Output the [X, Y] coordinate of the center of the cell containing the given text.  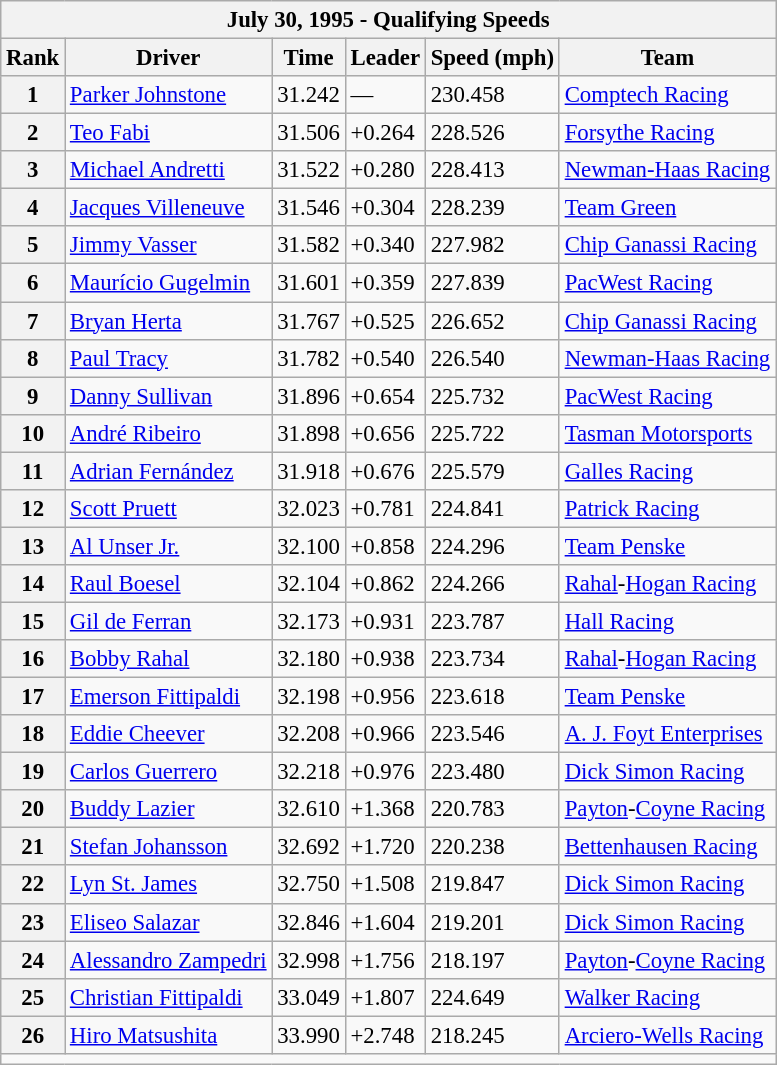
24 [33, 960]
4 [33, 208]
Bettenhausen Racing [667, 847]
23 [33, 922]
+0.264 [385, 133]
226.652 [492, 321]
227.982 [492, 245]
228.526 [492, 133]
223.618 [492, 697]
31.782 [308, 358]
Jimmy Vasser [168, 245]
Tasman Motorsports [667, 433]
33.049 [308, 997]
Scott Pruett [168, 509]
A. J. Foyt Enterprises [667, 734]
Driver [168, 58]
32.218 [308, 772]
+0.525 [385, 321]
16 [33, 659]
Parker Johnstone [168, 95]
32.173 [308, 621]
Patrick Racing [667, 509]
227.839 [492, 283]
+0.862 [385, 584]
+0.676 [385, 471]
31.896 [308, 396]
+0.858 [385, 546]
22 [33, 885]
Buddy Lazier [168, 809]
Rank [33, 58]
33.990 [308, 1035]
+0.956 [385, 697]
Adrian Fernández [168, 471]
226.540 [492, 358]
Leader [385, 58]
Time [308, 58]
Alessandro Zampedri [168, 960]
13 [33, 546]
14 [33, 584]
15 [33, 621]
Stefan Johansson [168, 847]
18 [33, 734]
32.208 [308, 734]
223.480 [492, 772]
+0.976 [385, 772]
31.582 [308, 245]
220.238 [492, 847]
— [385, 95]
Bryan Herta [168, 321]
218.197 [492, 960]
Emerson Fittipaldi [168, 697]
+1.756 [385, 960]
31.546 [308, 208]
223.787 [492, 621]
9 [33, 396]
Al Unser Jr. [168, 546]
+0.540 [385, 358]
32.998 [308, 960]
Eddie Cheever [168, 734]
8 [33, 358]
31.522 [308, 170]
224.841 [492, 509]
+0.931 [385, 621]
3 [33, 170]
32.750 [308, 885]
+0.359 [385, 283]
19 [33, 772]
228.239 [492, 208]
25 [33, 997]
31.601 [308, 283]
21 [33, 847]
223.734 [492, 659]
219.847 [492, 885]
+1.720 [385, 847]
Gil de Ferran [168, 621]
1 [33, 95]
Teo Fabi [168, 133]
Carlos Guerrero [168, 772]
+0.340 [385, 245]
+0.781 [385, 509]
32.610 [308, 809]
Eliseo Salazar [168, 922]
224.296 [492, 546]
31.242 [308, 95]
+1.604 [385, 922]
218.245 [492, 1035]
32.100 [308, 546]
225.579 [492, 471]
230.458 [492, 95]
Forsythe Racing [667, 133]
+1.508 [385, 885]
32.692 [308, 847]
+0.938 [385, 659]
+1.807 [385, 997]
Michael Andretti [168, 170]
Paul Tracy [168, 358]
+0.280 [385, 170]
32.023 [308, 509]
6 [33, 283]
5 [33, 245]
32.104 [308, 584]
Jacques Villeneuve [168, 208]
July 30, 1995 - Qualifying Speeds [388, 20]
17 [33, 697]
32.198 [308, 697]
20 [33, 809]
+1.368 [385, 809]
Hiro Matsushita [168, 1035]
31.918 [308, 471]
31.767 [308, 321]
11 [33, 471]
Raul Boesel [168, 584]
12 [33, 509]
2 [33, 133]
Maurício Gugelmin [168, 283]
Christian Fittipaldi [168, 997]
Team Green [667, 208]
10 [33, 433]
Bobby Rahal [168, 659]
André Ribeiro [168, 433]
+0.966 [385, 734]
Speed (mph) [492, 58]
Comptech Racing [667, 95]
224.649 [492, 997]
225.722 [492, 433]
32.846 [308, 922]
224.266 [492, 584]
219.201 [492, 922]
+2.748 [385, 1035]
+0.654 [385, 396]
31.898 [308, 433]
32.180 [308, 659]
26 [33, 1035]
220.783 [492, 809]
Arciero-Wells Racing [667, 1035]
Lyn St. James [168, 885]
7 [33, 321]
228.413 [492, 170]
Team [667, 58]
Walker Racing [667, 997]
31.506 [308, 133]
Hall Racing [667, 621]
+0.656 [385, 433]
+0.304 [385, 208]
Galles Racing [667, 471]
225.732 [492, 396]
223.546 [492, 734]
Danny Sullivan [168, 396]
